Return [x, y] of the center of cell containing provided text 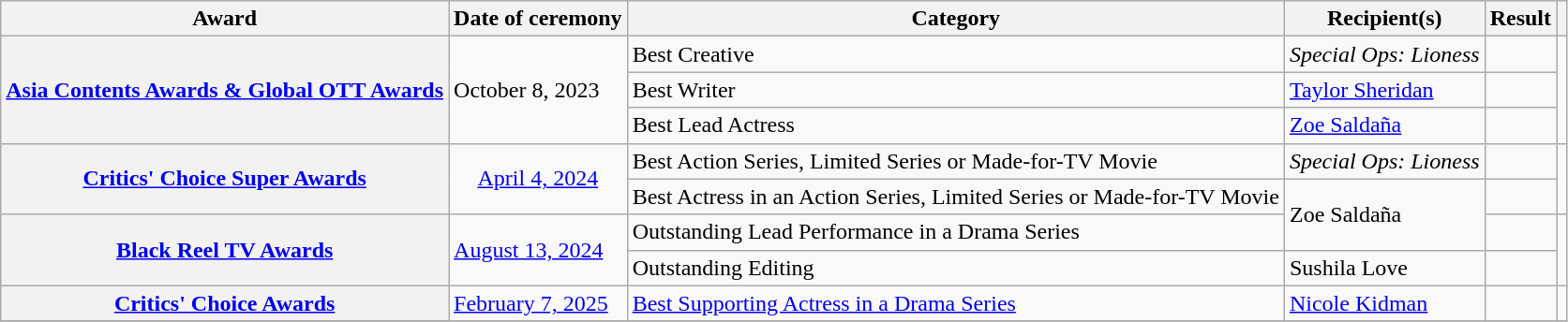
Outstanding Editing [956, 268]
Category [956, 19]
February 7, 2025 [538, 303]
Recipient(s) [1384, 19]
Best Writer [956, 90]
Result [1520, 19]
April 4, 2024 [538, 179]
Best Creative [956, 54]
Best Supporting Actress in a Drama Series [956, 303]
Outstanding Lead Performance in a Drama Series [956, 232]
Nicole Kidman [1384, 303]
Date of ceremony [538, 19]
Award [225, 19]
Critics' Choice Super Awards [225, 179]
Black Reel TV Awards [225, 250]
October 8, 2023 [538, 90]
August 13, 2024 [538, 250]
Best Actress in an Action Series, Limited Series or Made-for-TV Movie [956, 197]
Taylor Sheridan [1384, 90]
Asia Contents Awards & Global OTT Awards [225, 90]
Critics' Choice Awards [225, 303]
Best Action Series, Limited Series or Made-for-TV Movie [956, 161]
Sushila Love [1384, 268]
Best Lead Actress [956, 125]
